Search for the cell housing the specified text and yield its [X, Y] center coordinate. 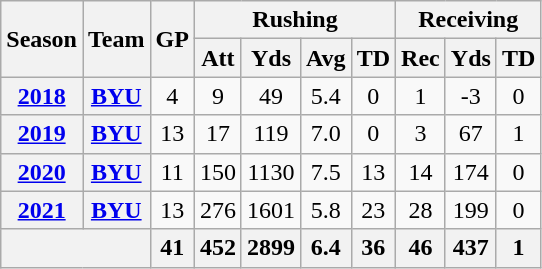
7.5 [326, 172]
5.4 [326, 96]
150 [218, 172]
41 [172, 248]
1130 [270, 172]
9 [218, 96]
23 [373, 210]
Att [218, 58]
Team [116, 39]
4 [172, 96]
2019 [42, 134]
17 [218, 134]
Season [42, 39]
199 [470, 210]
2018 [42, 96]
7.0 [326, 134]
5.8 [326, 210]
2020 [42, 172]
49 [270, 96]
119 [270, 134]
-3 [470, 96]
46 [421, 248]
28 [421, 210]
14 [421, 172]
36 [373, 248]
6.4 [326, 248]
452 [218, 248]
GP [172, 39]
2021 [42, 210]
276 [218, 210]
174 [470, 172]
Receiving [468, 20]
Rushing [294, 20]
Avg [326, 58]
Rec [421, 58]
2899 [270, 248]
1601 [270, 210]
437 [470, 248]
11 [172, 172]
3 [421, 134]
67 [470, 134]
